Determine the [x, y] coordinate at the center of the cell enclosing the given text.  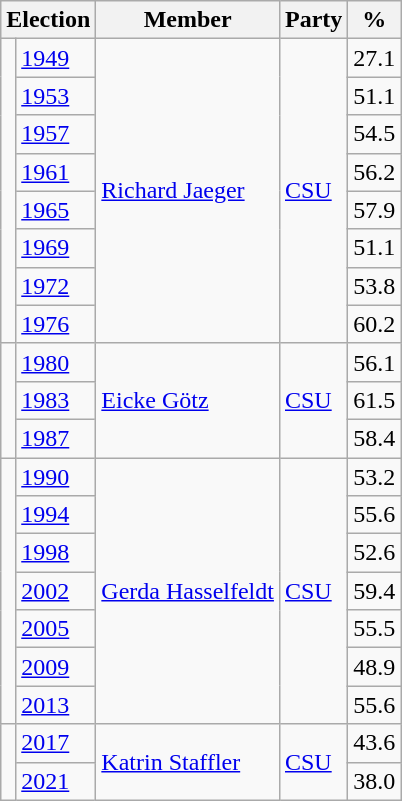
Election [48, 20]
59.4 [374, 591]
2002 [56, 591]
52.6 [374, 553]
60.2 [374, 324]
2021 [56, 781]
27.1 [374, 58]
2005 [56, 629]
48.9 [374, 667]
38.0 [374, 781]
53.2 [374, 477]
Katrin Staffler [188, 762]
1983 [56, 400]
1990 [56, 477]
58.4 [374, 438]
1998 [56, 553]
1949 [56, 58]
1957 [56, 134]
% [374, 20]
Gerda Hasselfeldt [188, 591]
1961 [56, 172]
1965 [56, 210]
1969 [56, 248]
53.8 [374, 286]
61.5 [374, 400]
1972 [56, 286]
Party [313, 20]
1976 [56, 324]
43.6 [374, 743]
2013 [56, 705]
1980 [56, 362]
2017 [56, 743]
Member [188, 20]
Eicke Götz [188, 400]
56.2 [374, 172]
1953 [56, 96]
56.1 [374, 362]
Richard Jaeger [188, 191]
54.5 [374, 134]
2009 [56, 667]
55.5 [374, 629]
1994 [56, 515]
1987 [56, 438]
57.9 [374, 210]
